Return the (x, y) coordinate for the center point of the cell that contains the specified text.  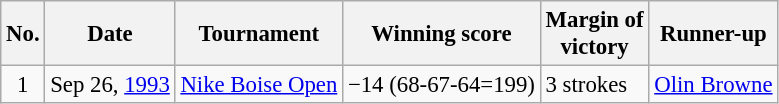
3 strokes (594, 85)
Winning score (442, 34)
−14 (68-67-64=199) (442, 85)
1 (23, 85)
Tournament (259, 34)
Date (110, 34)
No. (23, 34)
Sep 26, 1993 (110, 85)
Olin Browne (714, 85)
Runner-up (714, 34)
Nike Boise Open (259, 85)
Margin ofvictory (594, 34)
